Provide the [x, y] coordinate of the cell's center where the given text is located.  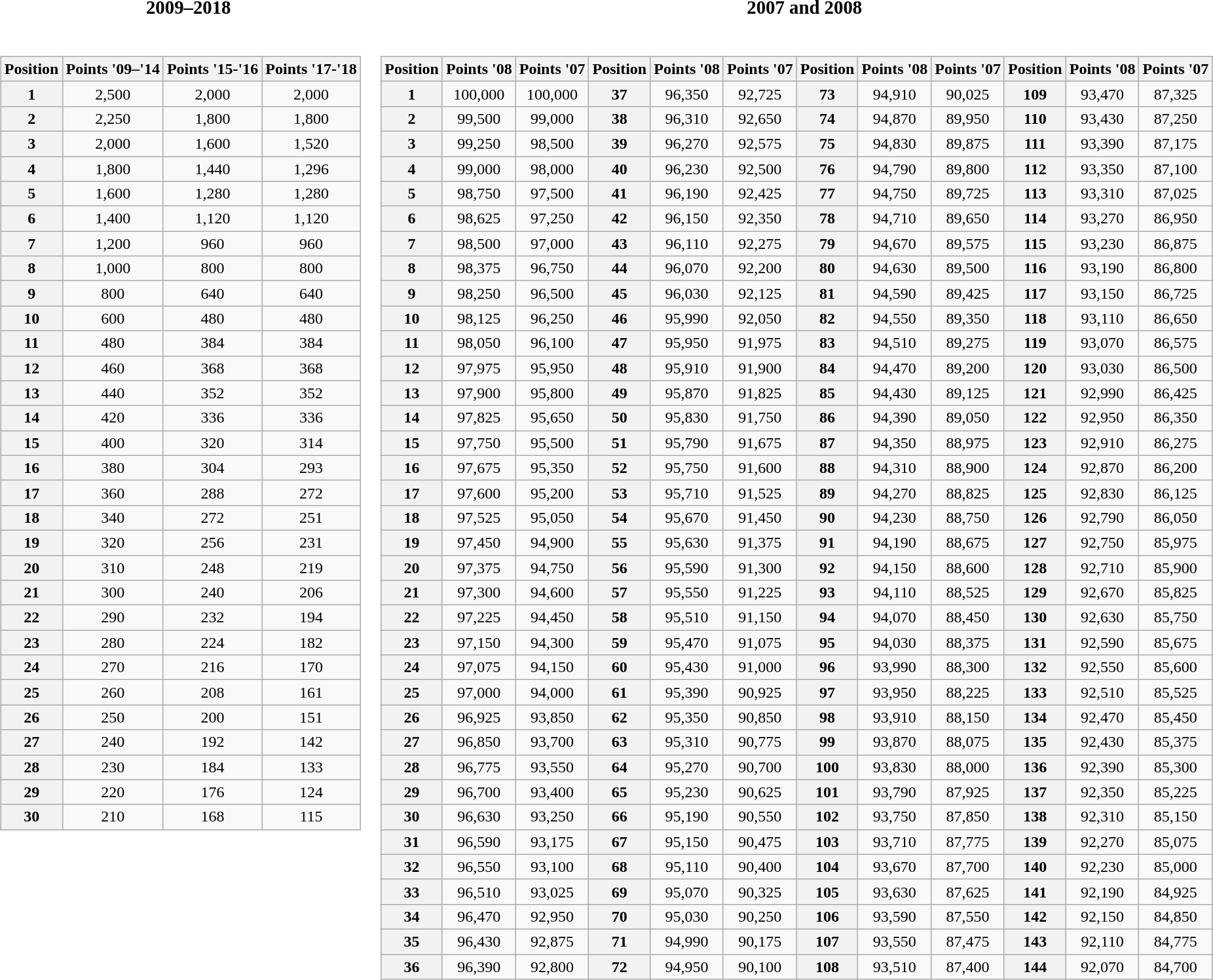
89,800 [968, 168]
34 [412, 916]
138 [1035, 817]
93,470 [1102, 94]
95 [827, 643]
93,110 [1102, 318]
95,510 [687, 618]
92,050 [760, 318]
144 [1035, 966]
224 [212, 643]
42 [620, 219]
95,650 [552, 418]
69 [620, 892]
56 [620, 568]
84,775 [1176, 941]
85,525 [1176, 692]
86,575 [1176, 343]
85,975 [1176, 542]
90,925 [760, 692]
91 [827, 542]
88,900 [968, 468]
94,070 [895, 618]
95,030 [687, 916]
99 [827, 742]
248 [212, 568]
93,670 [895, 867]
136 [1035, 767]
84,850 [1176, 916]
98,750 [479, 194]
94,270 [895, 493]
87 [827, 443]
99,500 [479, 119]
121 [1035, 393]
220 [113, 792]
88,150 [968, 717]
94,550 [895, 318]
93,830 [895, 767]
1,000 [113, 269]
88,450 [968, 618]
70 [620, 916]
95,500 [552, 443]
93,950 [895, 692]
79 [827, 244]
192 [212, 742]
85,750 [1176, 618]
61 [620, 692]
90,775 [760, 742]
93,250 [552, 817]
43 [620, 244]
104 [827, 867]
89,350 [968, 318]
92,310 [1102, 817]
92,070 [1102, 966]
85,450 [1176, 717]
Points '09–'14 [113, 69]
81 [827, 293]
91,750 [760, 418]
98,250 [479, 293]
54 [620, 518]
92,230 [1102, 867]
94,470 [895, 368]
85,300 [1176, 767]
92,725 [760, 94]
44 [620, 269]
96,100 [552, 343]
76 [827, 168]
137 [1035, 792]
92,990 [1102, 393]
45 [620, 293]
168 [212, 817]
440 [113, 393]
53 [620, 493]
360 [113, 493]
94,390 [895, 418]
96,230 [687, 168]
98,625 [479, 219]
88 [827, 468]
92,470 [1102, 717]
71 [620, 941]
131 [1035, 643]
119 [1035, 343]
95,590 [687, 568]
93,190 [1102, 269]
194 [311, 618]
60 [620, 668]
92,750 [1102, 542]
97,225 [479, 618]
41 [620, 194]
89 [827, 493]
118 [1035, 318]
96,630 [479, 817]
1,296 [311, 168]
97 [827, 692]
85 [827, 393]
92,190 [1102, 892]
94,110 [895, 593]
91,600 [760, 468]
97,525 [479, 518]
96,850 [479, 742]
91,225 [760, 593]
93,390 [1102, 143]
87,025 [1176, 194]
95,800 [552, 393]
92,630 [1102, 618]
94,300 [552, 643]
94,870 [895, 119]
231 [311, 542]
288 [212, 493]
97,075 [479, 668]
62 [620, 717]
88,375 [968, 643]
95,830 [687, 418]
97,600 [479, 493]
87,175 [1176, 143]
94,450 [552, 618]
95,670 [687, 518]
250 [113, 717]
95,430 [687, 668]
92,830 [1102, 493]
93,030 [1102, 368]
83 [827, 343]
96,500 [552, 293]
88,525 [968, 593]
91,825 [760, 393]
230 [113, 767]
98,375 [479, 269]
89,875 [968, 143]
300 [113, 593]
84 [827, 368]
66 [620, 817]
92 [827, 568]
88,225 [968, 692]
93,510 [895, 966]
92,275 [760, 244]
93,025 [552, 892]
91,150 [760, 618]
92,550 [1102, 668]
97,500 [552, 194]
141 [1035, 892]
304 [212, 468]
95,310 [687, 742]
95,150 [687, 842]
182 [311, 643]
128 [1035, 568]
96,590 [479, 842]
2,250 [113, 119]
94,510 [895, 343]
135 [1035, 742]
127 [1035, 542]
85,900 [1176, 568]
90,475 [760, 842]
89,650 [968, 219]
87,925 [968, 792]
90,250 [760, 916]
96,775 [479, 767]
95,710 [687, 493]
64 [620, 767]
98,125 [479, 318]
89,200 [968, 368]
92,270 [1102, 842]
86,500 [1176, 368]
98,050 [479, 343]
86,275 [1176, 443]
80 [827, 269]
94,600 [552, 593]
260 [113, 692]
92,500 [760, 168]
87,700 [968, 867]
89,725 [968, 194]
40 [620, 168]
93,430 [1102, 119]
88,600 [968, 568]
94,630 [895, 269]
97,150 [479, 643]
90,325 [760, 892]
49 [620, 393]
55 [620, 542]
95,550 [687, 593]
112 [1035, 168]
151 [311, 717]
96,470 [479, 916]
Points '15-'16 [212, 69]
184 [212, 767]
93,150 [1102, 293]
33 [412, 892]
93,310 [1102, 194]
93,700 [552, 742]
95,910 [687, 368]
95,390 [687, 692]
93,710 [895, 842]
176 [212, 792]
216 [212, 668]
94,350 [895, 443]
96,510 [479, 892]
256 [212, 542]
94,710 [895, 219]
105 [827, 892]
91,300 [760, 568]
94,950 [687, 966]
86 [827, 418]
67 [620, 842]
92,125 [760, 293]
96,110 [687, 244]
129 [1035, 593]
251 [311, 518]
94,910 [895, 94]
93,590 [895, 916]
95,790 [687, 443]
87,850 [968, 817]
88,825 [968, 493]
89,050 [968, 418]
420 [113, 418]
125 [1035, 493]
93,750 [895, 817]
85,375 [1176, 742]
97,300 [479, 593]
87,475 [968, 941]
117 [1035, 293]
90,850 [760, 717]
92,870 [1102, 468]
107 [827, 941]
89,575 [968, 244]
98 [827, 717]
94,000 [552, 692]
97,250 [552, 219]
87,625 [968, 892]
114 [1035, 219]
86,875 [1176, 244]
86,725 [1176, 293]
92,575 [760, 143]
219 [311, 568]
93,910 [895, 717]
93,850 [552, 717]
97,825 [479, 418]
86,425 [1176, 393]
101 [827, 792]
63 [620, 742]
88,975 [968, 443]
92,200 [760, 269]
92,590 [1102, 643]
94,790 [895, 168]
96,150 [687, 219]
122 [1035, 418]
87,250 [1176, 119]
96 [827, 668]
85,150 [1176, 817]
87,100 [1176, 168]
94,310 [895, 468]
77 [827, 194]
94,830 [895, 143]
108 [827, 966]
111 [1035, 143]
93,350 [1102, 168]
93,070 [1102, 343]
96,700 [479, 792]
86,350 [1176, 418]
88,000 [968, 767]
85,825 [1176, 593]
102 [827, 817]
84,925 [1176, 892]
96,250 [552, 318]
90,100 [760, 966]
86,950 [1176, 219]
90,550 [760, 817]
89,275 [968, 343]
88,075 [968, 742]
1,200 [113, 244]
85,600 [1176, 668]
96,550 [479, 867]
91,000 [760, 668]
93,175 [552, 842]
94,190 [895, 542]
36 [412, 966]
116 [1035, 269]
95,200 [552, 493]
87,775 [968, 842]
400 [113, 443]
87,550 [968, 916]
96,925 [479, 717]
38 [620, 119]
89,425 [968, 293]
88,750 [968, 518]
97,375 [479, 568]
97,675 [479, 468]
91,675 [760, 443]
208 [212, 692]
90,175 [760, 941]
130 [1035, 618]
92,910 [1102, 443]
95,750 [687, 468]
110 [1035, 119]
93,870 [895, 742]
2,500 [113, 94]
91,450 [760, 518]
96,750 [552, 269]
92,875 [552, 941]
97,975 [479, 368]
73 [827, 94]
96,390 [479, 966]
94,030 [895, 643]
94,670 [895, 244]
270 [113, 668]
92,510 [1102, 692]
140 [1035, 867]
85,075 [1176, 842]
100 [827, 767]
95,470 [687, 643]
90,700 [760, 767]
57 [620, 593]
91,525 [760, 493]
89,500 [968, 269]
35 [412, 941]
460 [113, 368]
93,990 [895, 668]
134 [1035, 717]
88,300 [968, 668]
380 [113, 468]
92,150 [1102, 916]
93,270 [1102, 219]
109 [1035, 94]
95,110 [687, 867]
94,430 [895, 393]
32 [412, 867]
90,400 [760, 867]
95,070 [687, 892]
200 [212, 717]
132 [1035, 668]
94,900 [552, 542]
1,440 [212, 168]
65 [620, 792]
95,230 [687, 792]
91,900 [760, 368]
50 [620, 418]
87,325 [1176, 94]
1,520 [311, 143]
92,710 [1102, 568]
143 [1035, 941]
139 [1035, 842]
92,790 [1102, 518]
340 [113, 518]
210 [113, 817]
90,625 [760, 792]
95,990 [687, 318]
123 [1035, 443]
86,200 [1176, 468]
85,225 [1176, 792]
85,000 [1176, 867]
39 [620, 143]
290 [113, 618]
72 [620, 966]
97,750 [479, 443]
94,230 [895, 518]
82 [827, 318]
37 [620, 94]
95,870 [687, 393]
91,375 [760, 542]
86,050 [1176, 518]
113 [1035, 194]
86,800 [1176, 269]
98,000 [552, 168]
92,110 [1102, 941]
94 [827, 618]
92,670 [1102, 593]
93,230 [1102, 244]
96,070 [687, 269]
48 [620, 368]
95,270 [687, 767]
96,270 [687, 143]
96,310 [687, 119]
93 [827, 593]
92,650 [760, 119]
86,650 [1176, 318]
280 [113, 643]
92,425 [760, 194]
96,030 [687, 293]
52 [620, 468]
93,630 [895, 892]
95,630 [687, 542]
293 [311, 468]
600 [113, 318]
87,400 [968, 966]
84,700 [1176, 966]
91,075 [760, 643]
103 [827, 842]
Points '17-'18 [311, 69]
161 [311, 692]
92,800 [552, 966]
74 [827, 119]
97,900 [479, 393]
91,975 [760, 343]
106 [827, 916]
92,430 [1102, 742]
93,100 [552, 867]
310 [113, 568]
95,050 [552, 518]
126 [1035, 518]
92,390 [1102, 767]
99,250 [479, 143]
51 [620, 443]
120 [1035, 368]
314 [311, 443]
68 [620, 867]
31 [412, 842]
88,675 [968, 542]
95,190 [687, 817]
78 [827, 219]
89,950 [968, 119]
86,125 [1176, 493]
90 [827, 518]
93,400 [552, 792]
90,025 [968, 94]
75 [827, 143]
59 [620, 643]
58 [620, 618]
170 [311, 668]
94,590 [895, 293]
96,430 [479, 941]
232 [212, 618]
47 [620, 343]
94,990 [687, 941]
89,125 [968, 393]
96,350 [687, 94]
46 [620, 318]
206 [311, 593]
93,790 [895, 792]
97,450 [479, 542]
85,675 [1176, 643]
1,400 [113, 219]
96,190 [687, 194]
